Detect which cell encompasses the target text, then output its [x, y] center coordinate. 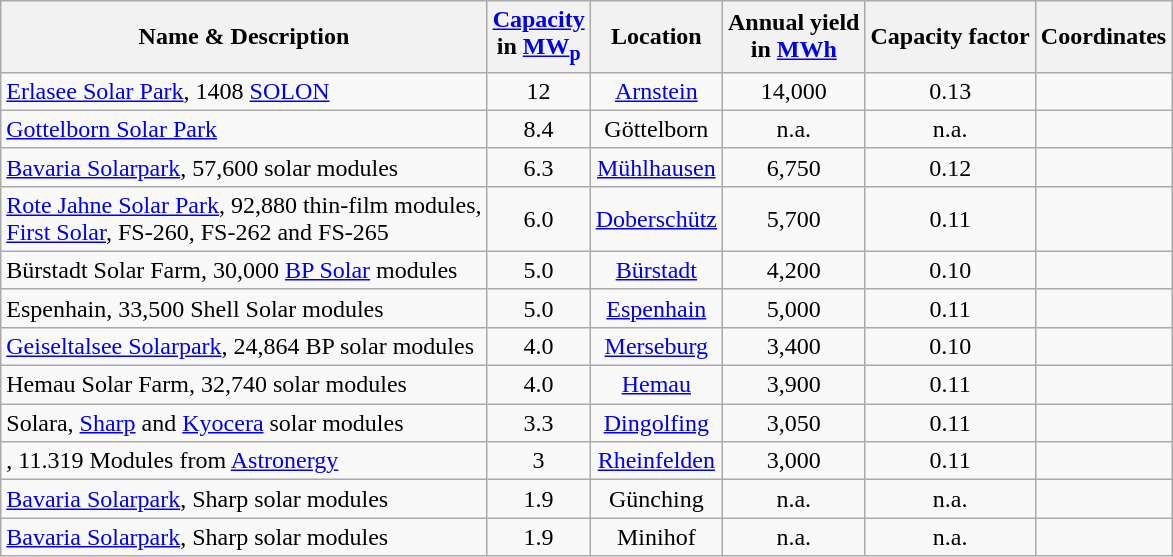
6,750 [794, 167]
Solara, Sharp and Kyocera solar modules [244, 423]
Coordinates [1103, 36]
3,000 [794, 461]
Espenhain [656, 308]
3,900 [794, 385]
Location [656, 36]
Espenhain, 33,500 Shell Solar modules [244, 308]
Bürstadt Solar Farm, 30,000 BP Solar modules [244, 270]
Doberschütz [656, 218]
12 [538, 91]
Geiseltalsee Solarpark, 24,864 BP solar modules [244, 346]
Name & Description [244, 36]
6.3 [538, 167]
3,400 [794, 346]
6.0 [538, 218]
3,050 [794, 423]
Rote Jahne Solar Park, 92,880 thin-film modules,First Solar, FS-260, FS-262 and FS-265 [244, 218]
Gottelborn Solar Park [244, 129]
3 [538, 461]
Merseburg [656, 346]
Göttelborn [656, 129]
5,000 [794, 308]
Dingolfing [656, 423]
Annual yieldin MWh [794, 36]
Hemau Solar Farm, 32,740 solar modules [244, 385]
8.4 [538, 129]
Minihof [656, 537]
Bürstadt [656, 270]
3.3 [538, 423]
5,700 [794, 218]
Capacity factor [950, 36]
Capacityin MWp [538, 36]
, 11.319 Modules from Astronergy [244, 461]
0.13 [950, 91]
Erlasee Solar Park, 1408 SOLON [244, 91]
Bavaria Solarpark, 57,600 solar modules [244, 167]
14,000 [794, 91]
4,200 [794, 270]
Rheinfelden [656, 461]
Hemau [656, 385]
Arnstein [656, 91]
0.12 [950, 167]
Mühlhausen [656, 167]
Günching [656, 499]
